Search for the cell housing the specified text and yield its [x, y] center coordinate. 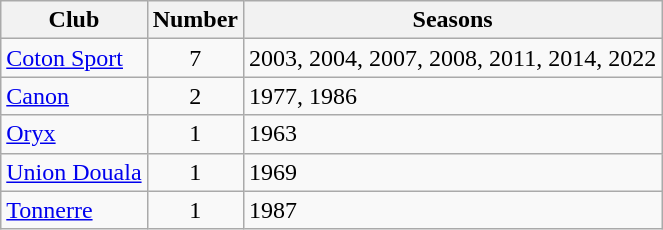
1969 [453, 172]
Coton Sport [74, 58]
Canon [74, 96]
1963 [453, 134]
1987 [453, 210]
Oryx [74, 134]
Union Douala [74, 172]
Club [74, 20]
Seasons [453, 20]
2 [195, 96]
2003, 2004, 2007, 2008, 2011, 2014, 2022 [453, 58]
7 [195, 58]
Tonnerre [74, 210]
Number [195, 20]
1977, 1986 [453, 96]
